Capture the cell that displays the provided text and extract its (x, y) central coordinate. 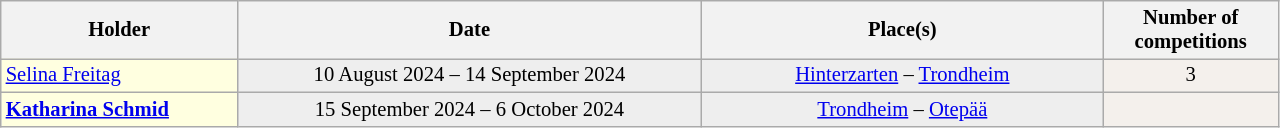
10 August 2024 – 14 September 2024 (470, 75)
Number of competitions (1190, 29)
Holder (120, 29)
3 (1190, 75)
Trondheim – Otepää (902, 109)
Selina Freitag (120, 75)
15 September 2024 – 6 October 2024 (470, 109)
Place(s) (902, 29)
Hinterzarten – Trondheim (902, 75)
Katharina Schmid (120, 109)
Date (470, 29)
